Extract the (x, y) coordinate from the center of the cell holding the provided text.  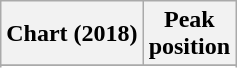
Chart (2018) (72, 34)
Peakposition (189, 34)
